Detect which cell encompasses the target text, then output its (X, Y) center coordinate. 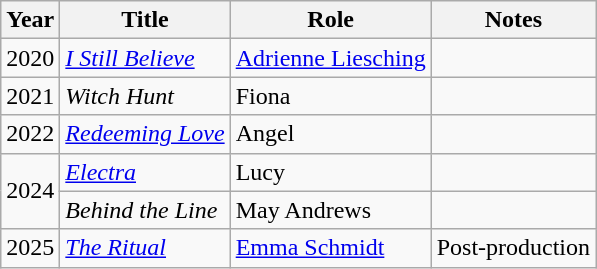
May Andrews (330, 210)
2024 (30, 191)
I Still Believe (145, 58)
Redeeming Love (145, 134)
Notes (513, 20)
2022 (30, 134)
Emma Schmidt (330, 248)
Post-production (513, 248)
Witch Hunt (145, 96)
Fiona (330, 96)
2021 (30, 96)
Year (30, 20)
Angel (330, 134)
Role (330, 20)
Lucy (330, 172)
2025 (30, 248)
Adrienne Liesching (330, 58)
Electra (145, 172)
The Ritual (145, 248)
Title (145, 20)
Behind the Line (145, 210)
2020 (30, 58)
